Detect which cell encompasses the target text, then output its (x, y) center coordinate. 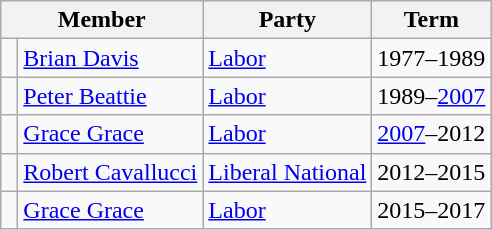
2012–2015 (432, 172)
1977–1989 (432, 58)
Liberal National (288, 172)
Term (432, 20)
Peter Beattie (110, 96)
1989–2007 (432, 96)
Party (288, 20)
2015–2017 (432, 210)
Member (102, 20)
Robert Cavallucci (110, 172)
2007–2012 (432, 134)
Brian Davis (110, 58)
